Capture the cell that displays the provided text and extract its (x, y) central coordinate. 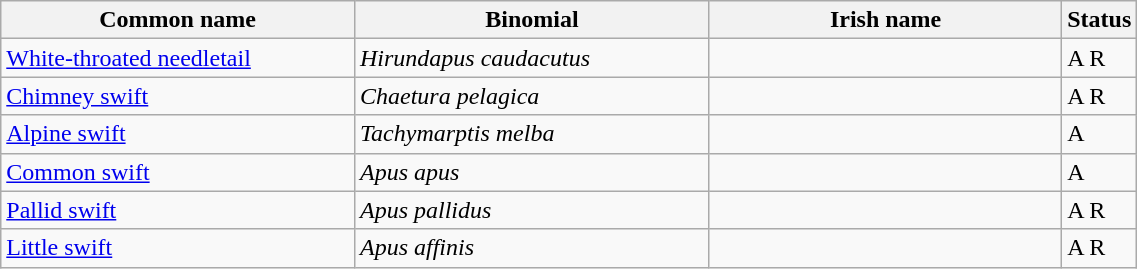
Chaetura pelagica (532, 96)
Apus pallidus (532, 210)
Pallid swift (178, 210)
Alpine swift (178, 134)
Little swift (178, 248)
Tachymarptis melba (532, 134)
Apus apus (532, 172)
Irish name (885, 20)
Common name (178, 20)
Status (1100, 20)
Binomial (532, 20)
Apus affinis (532, 248)
White-throated needletail (178, 58)
Hirundapus caudacutus (532, 58)
Chimney swift (178, 96)
Common swift (178, 172)
